Return [X, Y] of the center of cell containing provided text 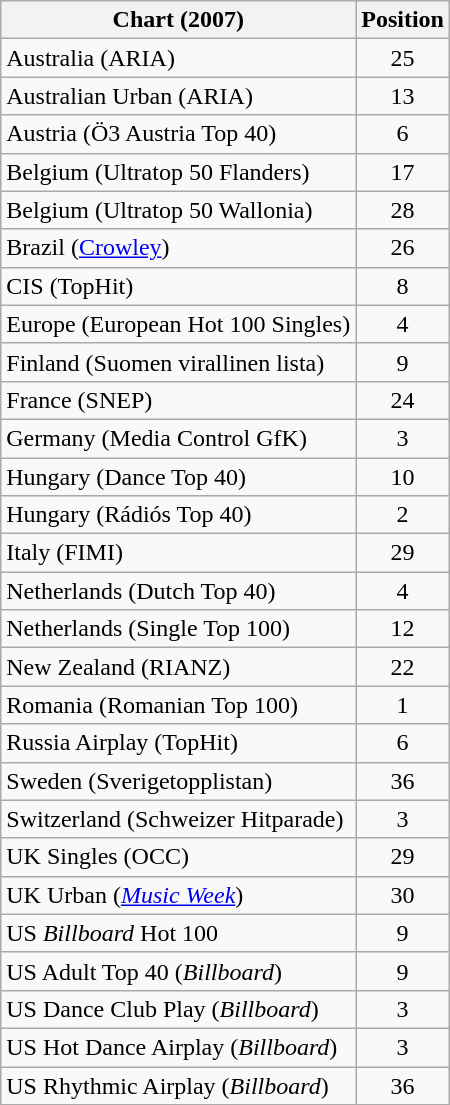
US Hot Dance Airplay (Billboard) [178, 1047]
Italy (FIMI) [178, 553]
17 [403, 172]
24 [403, 400]
US Adult Top 40 (Billboard) [178, 971]
1 [403, 705]
2 [403, 515]
28 [403, 210]
Australian Urban (ARIA) [178, 96]
Switzerland (Schweizer Hitparade) [178, 819]
Belgium (Ultratop 50 Flanders) [178, 172]
Finland (Suomen virallinen lista) [178, 362]
UK Singles (OCC) [178, 857]
12 [403, 629]
US Dance Club Play (Billboard) [178, 1009]
UK Urban (Music Week) [178, 895]
Brazil (Crowley) [178, 248]
Romania (Romanian Top 100) [178, 705]
Germany (Media Control GfK) [178, 438]
Position [403, 20]
US Rhythmic Airplay (Billboard) [178, 1085]
Hungary (Dance Top 40) [178, 477]
Sweden (Sverigetopplistan) [178, 781]
Netherlands (Dutch Top 40) [178, 591]
22 [403, 667]
8 [403, 286]
30 [403, 895]
Belgium (Ultratop 50 Wallonia) [178, 210]
26 [403, 248]
Austria (Ö3 Austria Top 40) [178, 134]
US Billboard Hot 100 [178, 933]
13 [403, 96]
Netherlands (Single Top 100) [178, 629]
Hungary (Rádiós Top 40) [178, 515]
Australia (ARIA) [178, 58]
France (SNEP) [178, 400]
New Zealand (RIANZ) [178, 667]
Russia Airplay (TopHit) [178, 743]
25 [403, 58]
10 [403, 477]
Europe (European Hot 100 Singles) [178, 324]
CIS (TopHit) [178, 286]
Chart (2007) [178, 20]
